Pinpoint the cell where the given text exists, returning its [x, y] midpoint coordinate. 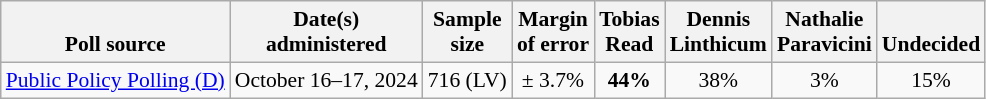
Public Policy Polling (D) [116, 80]
44% [630, 80]
October 16–17, 2024 [326, 80]
DennisLinthicum [718, 32]
15% [931, 80]
Poll source [116, 32]
38% [718, 80]
Date(s)administered [326, 32]
3% [824, 80]
Undecided [931, 32]
± 3.7% [553, 80]
Samplesize [468, 32]
TobiasRead [630, 32]
716 (LV) [468, 80]
Marginof error [553, 32]
NathalieParavicini [824, 32]
